Determine the [X, Y] coordinate at the center of the cell enclosing the given text.  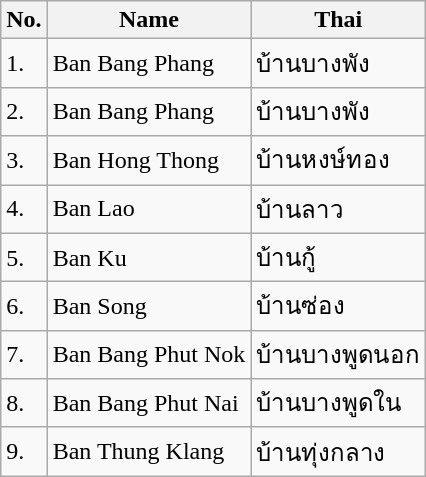
2. [24, 112]
Ban Bang Phut Nok [149, 354]
1. [24, 64]
Ban Thung Klang [149, 452]
บ้านบางพูดนอก [338, 354]
5. [24, 258]
บ้านทุ่งกลาง [338, 452]
Ban Ku [149, 258]
9. [24, 452]
4. [24, 208]
Thai [338, 20]
Ban Hong Thong [149, 160]
Name [149, 20]
บ้านซ่อง [338, 306]
Ban Lao [149, 208]
บ้านหงษ์ทอง [338, 160]
Ban Song [149, 306]
No. [24, 20]
8. [24, 404]
บ้านกู้ [338, 258]
บ้านลาว [338, 208]
Ban Bang Phut Nai [149, 404]
บ้านบางพูดใน [338, 404]
6. [24, 306]
3. [24, 160]
7. [24, 354]
